Detect which cell encompasses the target text, then output its (x, y) center coordinate. 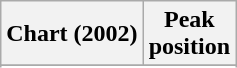
Chart (2002) (72, 34)
Peakposition (189, 34)
